Search for the cell housing the specified text and yield its (X, Y) center coordinate. 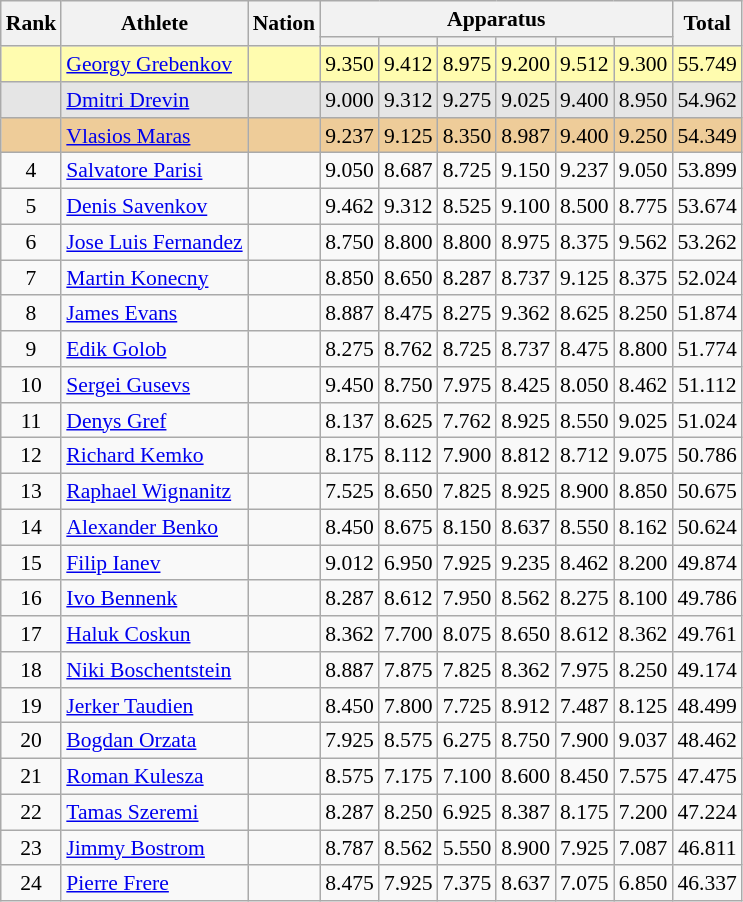
51.112 (706, 385)
7.525 (350, 492)
9.075 (644, 456)
Georgy Grebenkov (154, 64)
9.100 (526, 207)
21 (32, 777)
8.200 (644, 563)
6.950 (408, 563)
46.811 (706, 848)
Apparatus (496, 19)
Sergei Gusevs (154, 385)
49.786 (706, 599)
22 (32, 813)
9.250 (644, 136)
7.200 (644, 813)
8.712 (584, 456)
19 (32, 706)
8.775 (644, 207)
6.275 (468, 741)
Salvatore Parisi (154, 171)
9.462 (350, 207)
Nation (284, 24)
9.412 (408, 64)
6.850 (644, 884)
49.874 (706, 563)
Raphael Wignanitz (154, 492)
50.624 (706, 528)
8 (32, 314)
Denys Gref (154, 421)
Vlasios Maras (154, 136)
8.787 (350, 848)
9.275 (468, 100)
8.600 (526, 777)
Athlete (154, 24)
8.425 (526, 385)
7.800 (408, 706)
52.024 (706, 278)
9.562 (644, 243)
50.675 (706, 492)
54.349 (706, 136)
6.925 (468, 813)
8.950 (644, 100)
9.200 (526, 64)
7.950 (468, 599)
8.137 (350, 421)
7 (32, 278)
James Evans (154, 314)
13 (32, 492)
Edik Golob (154, 349)
8.050 (584, 385)
Jerker Taudien (154, 706)
51.024 (706, 421)
53.899 (706, 171)
9.300 (644, 64)
7.175 (408, 777)
49.761 (706, 634)
15 (32, 563)
53.674 (706, 207)
53.262 (706, 243)
8.687 (408, 171)
Roman Kulesza (154, 777)
18 (32, 670)
Haluk Coskun (154, 634)
47.224 (706, 813)
9.000 (350, 100)
9.350 (350, 64)
9.512 (584, 64)
48.462 (706, 741)
12 (32, 456)
51.774 (706, 349)
54.962 (706, 100)
Filip Ianev (154, 563)
7.700 (408, 634)
11 (32, 421)
8.525 (468, 207)
8.500 (584, 207)
7.762 (468, 421)
Martin Konecny (154, 278)
8.987 (526, 136)
9 (32, 349)
14 (32, 528)
7.100 (468, 777)
9.235 (526, 563)
8.812 (526, 456)
17 (32, 634)
8.075 (468, 634)
8.912 (526, 706)
Dmitri Drevin (154, 100)
Tamas Szeremi (154, 813)
8.100 (644, 599)
9.362 (526, 314)
9.037 (644, 741)
8.112 (408, 456)
7.725 (468, 706)
Richard Kemko (154, 456)
5 (32, 207)
Total (706, 24)
46.337 (706, 884)
Jose Luis Fernandez (154, 243)
6 (32, 243)
Alexander Benko (154, 528)
Jimmy Bostrom (154, 848)
20 (32, 741)
7.875 (408, 670)
16 (32, 599)
7.487 (584, 706)
9.012 (350, 563)
8.150 (468, 528)
Denis Savenkov (154, 207)
23 (32, 848)
8.762 (408, 349)
8.387 (526, 813)
Ivo Bennenk (154, 599)
5.550 (468, 848)
7.375 (468, 884)
55.749 (706, 64)
8.675 (408, 528)
4 (32, 171)
7.575 (644, 777)
49.174 (706, 670)
Bogdan Orzata (154, 741)
51.874 (706, 314)
24 (32, 884)
7.087 (644, 848)
Pierre Frere (154, 884)
8.162 (644, 528)
8.350 (468, 136)
Niki Boschentstein (154, 670)
47.475 (706, 777)
50.786 (706, 456)
9.150 (526, 171)
9.450 (350, 385)
48.499 (706, 706)
Rank (32, 24)
10 (32, 385)
8.125 (644, 706)
7.075 (584, 884)
